Output the (X, Y) coordinate of the center of the cell containing the given text.  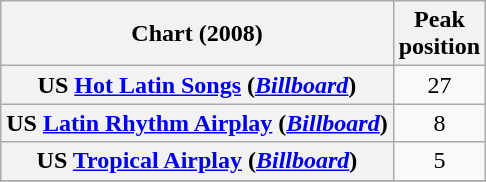
US Tropical Airplay (Billboard) (197, 161)
US Hot Latin Songs (Billboard) (197, 85)
27 (439, 85)
US Latin Rhythm Airplay (Billboard) (197, 123)
5 (439, 161)
Chart (2008) (197, 34)
8 (439, 123)
Peakposition (439, 34)
